For the text-containing cell, return its midpoint in [X, Y] coordinate format. 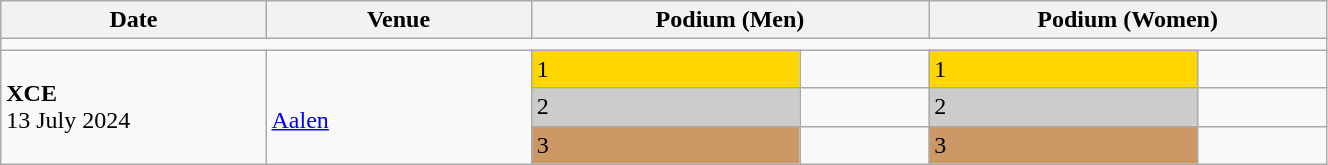
Date [134, 20]
Aalen [398, 107]
XCE 13 July 2024 [134, 107]
Venue [398, 20]
Podium (Men) [730, 20]
Podium (Women) [1128, 20]
